Capture the cell that displays the provided text and extract its [X, Y] central coordinate. 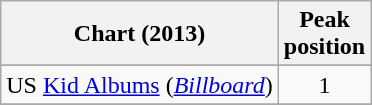
Chart (2013) [140, 34]
US Kid Albums (Billboard) [140, 85]
1 [324, 85]
Peakposition [324, 34]
